Locate the cell with the specified text and output its (X, Y) center coordinate. 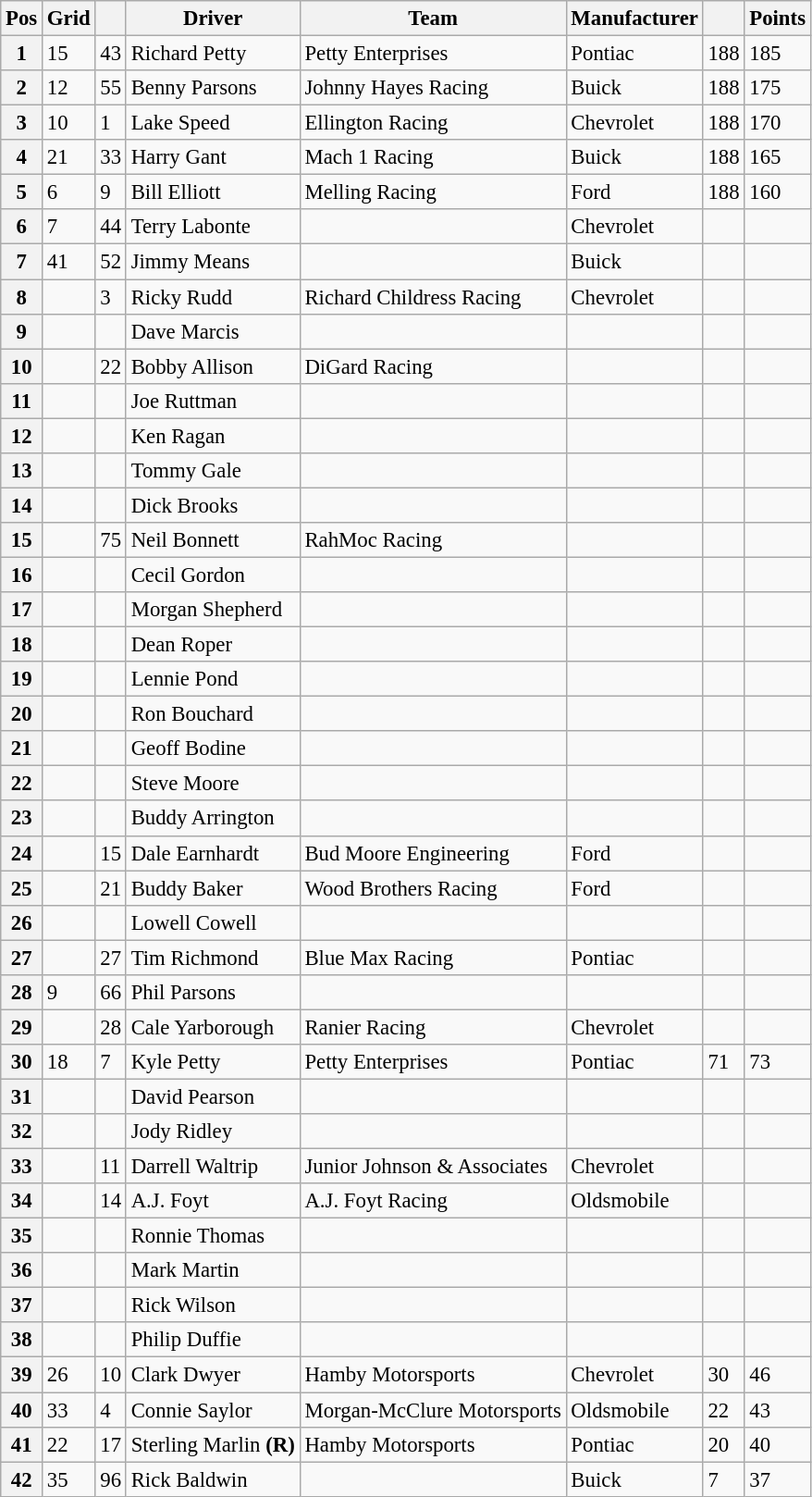
52 (111, 262)
5 (22, 192)
Lowell Cowell (213, 922)
Ron Bouchard (213, 714)
David Pearson (213, 1096)
38 (22, 1341)
Clark Dwyer (213, 1375)
Sterling Marlin (R) (213, 1444)
Terry Labonte (213, 227)
Rick Baldwin (213, 1479)
34 (22, 1201)
46 (777, 1375)
25 (22, 888)
Mark Martin (213, 1270)
165 (777, 157)
Mach 1 Racing (433, 157)
73 (777, 1062)
Buddy Baker (213, 888)
A.J. Foyt Racing (433, 1201)
Grid (68, 19)
Cale Yarborough (213, 1027)
Blue Max Racing (433, 958)
Dick Brooks (213, 505)
Lake Speed (213, 123)
39 (22, 1375)
Driver (213, 19)
8 (22, 297)
175 (777, 88)
Tim Richmond (213, 958)
13 (22, 471)
Junior Johnson & Associates (433, 1167)
32 (22, 1132)
Joe Ruttman (213, 401)
Buddy Arrington (213, 819)
Connie Saylor (213, 1410)
Tommy Gale (213, 471)
Morgan Shepherd (213, 610)
Neil Bonnett (213, 540)
23 (22, 819)
71 (723, 1062)
A.J. Foyt (213, 1201)
Bill Elliott (213, 192)
Wood Brothers Racing (433, 888)
66 (111, 993)
44 (111, 227)
Ranier Racing (433, 1027)
Bobby Allison (213, 366)
Jody Ridley (213, 1132)
Steve Moore (213, 784)
Kyle Petty (213, 1062)
Dave Marcis (213, 331)
Points (777, 19)
Benny Parsons (213, 88)
Bud Moore Engineering (433, 853)
Pos (22, 19)
Ellington Racing (433, 123)
Manufacturer (634, 19)
Philip Duffie (213, 1341)
42 (22, 1479)
31 (22, 1096)
Ken Ragan (213, 436)
Richard Childress Racing (433, 297)
19 (22, 679)
Cecil Gordon (213, 575)
55 (111, 88)
Lennie Pond (213, 679)
24 (22, 853)
Rick Wilson (213, 1305)
Jimmy Means (213, 262)
96 (111, 1479)
Geoff Bodine (213, 748)
29 (22, 1027)
Darrell Waltrip (213, 1167)
2 (22, 88)
Team (433, 19)
Melling Racing (433, 192)
Dean Roper (213, 645)
Morgan-McClure Motorsports (433, 1410)
36 (22, 1270)
Harry Gant (213, 157)
Ronnie Thomas (213, 1236)
Johnny Hayes Racing (433, 88)
16 (22, 575)
Ricky Rudd (213, 297)
Dale Earnhardt (213, 853)
Phil Parsons (213, 993)
170 (777, 123)
160 (777, 192)
RahMoc Racing (433, 540)
75 (111, 540)
Richard Petty (213, 54)
DiGard Racing (433, 366)
185 (777, 54)
